Return [X, Y] of the center of cell containing provided text 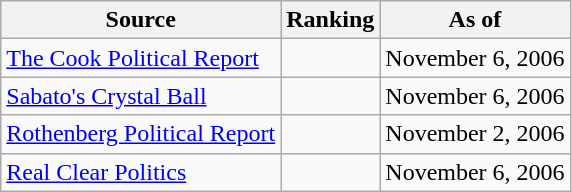
Ranking [330, 20]
November 2, 2006 [475, 134]
Real Clear Politics [141, 172]
Sabato's Crystal Ball [141, 96]
As of [475, 20]
Source [141, 20]
Rothenberg Political Report [141, 134]
The Cook Political Report [141, 58]
